Determine the (x, y) coordinate at the center of the cell enclosing the given text.  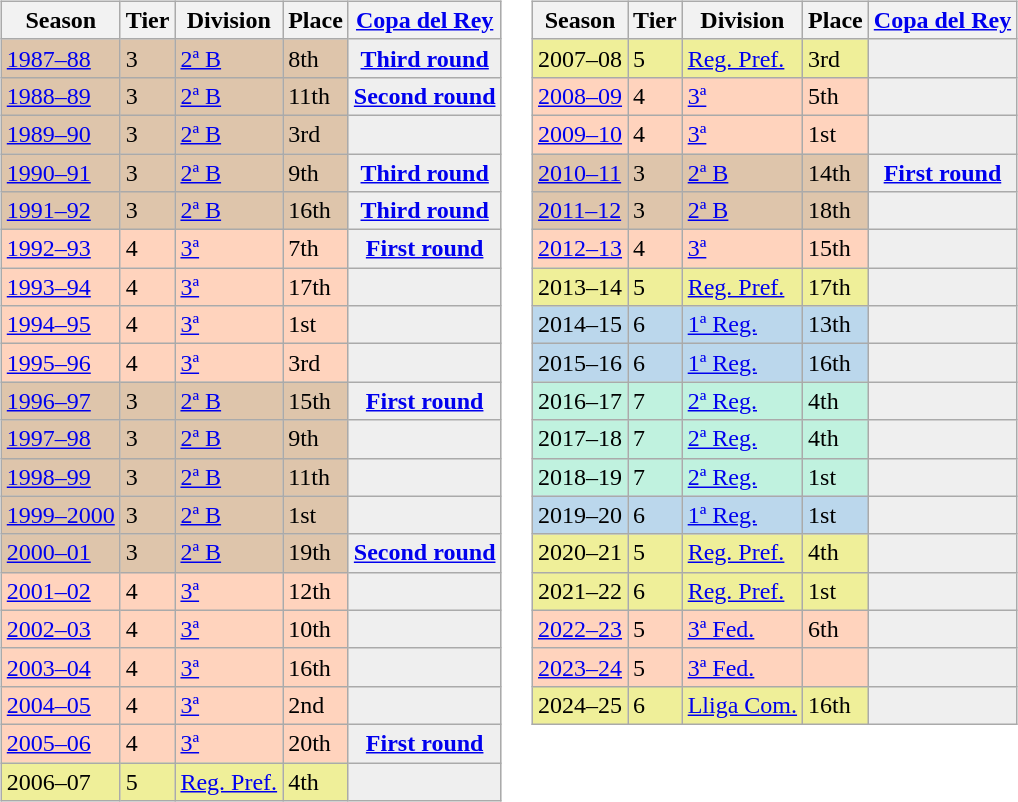
8th (316, 58)
2009–10 (580, 134)
1992–93 (60, 249)
7th (316, 249)
1997–98 (60, 439)
2019–20 (580, 515)
2007–08 (580, 58)
5th (836, 96)
2004–05 (60, 705)
2013–14 (580, 287)
2016–17 (580, 401)
2011–12 (580, 211)
2006–07 (60, 781)
1989–90 (60, 134)
10th (316, 629)
1993–94 (60, 287)
1994–95 (60, 325)
2nd (316, 705)
1999–2000 (60, 515)
2018–19 (580, 477)
1987–88 (60, 58)
2003–04 (60, 667)
Lliga Com. (742, 705)
2010–11 (580, 173)
1998–99 (60, 477)
20th (316, 743)
2020–21 (580, 553)
2015–16 (580, 363)
2017–18 (580, 439)
14th (836, 173)
13th (836, 325)
2001–02 (60, 591)
19th (316, 553)
2000–01 (60, 553)
12th (316, 591)
2014–15 (580, 325)
18th (836, 211)
1995–96 (60, 363)
1990–91 (60, 173)
2002–03 (60, 629)
1988–89 (60, 96)
2005–06 (60, 743)
6th (836, 629)
1991–92 (60, 211)
1996–97 (60, 401)
2024–25 (580, 705)
2008–09 (580, 96)
2023–24 (580, 667)
2012–13 (580, 249)
2021–22 (580, 591)
2022–23 (580, 629)
